From the cell containing the given text, extract its center point as (X, Y) coordinate. 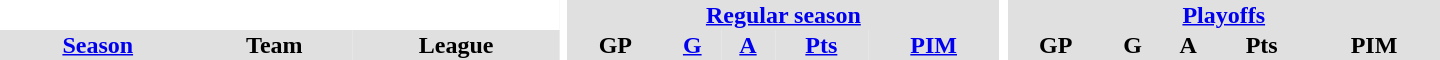
Season (98, 45)
League (456, 45)
Team (274, 45)
Playoffs (1224, 15)
Regular season (783, 15)
